Provide the [X, Y] coordinate of the cell's center where the given text is located.  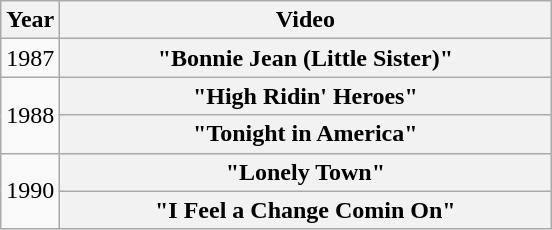
1988 [30, 115]
1987 [30, 58]
Year [30, 20]
"Bonnie Jean (Little Sister)" [306, 58]
"Lonely Town" [306, 172]
Video [306, 20]
1990 [30, 191]
"Tonight in America" [306, 134]
"High Ridin' Heroes" [306, 96]
"I Feel a Change Comin On" [306, 210]
